For the text-containing cell, return its midpoint in (x, y) coordinate format. 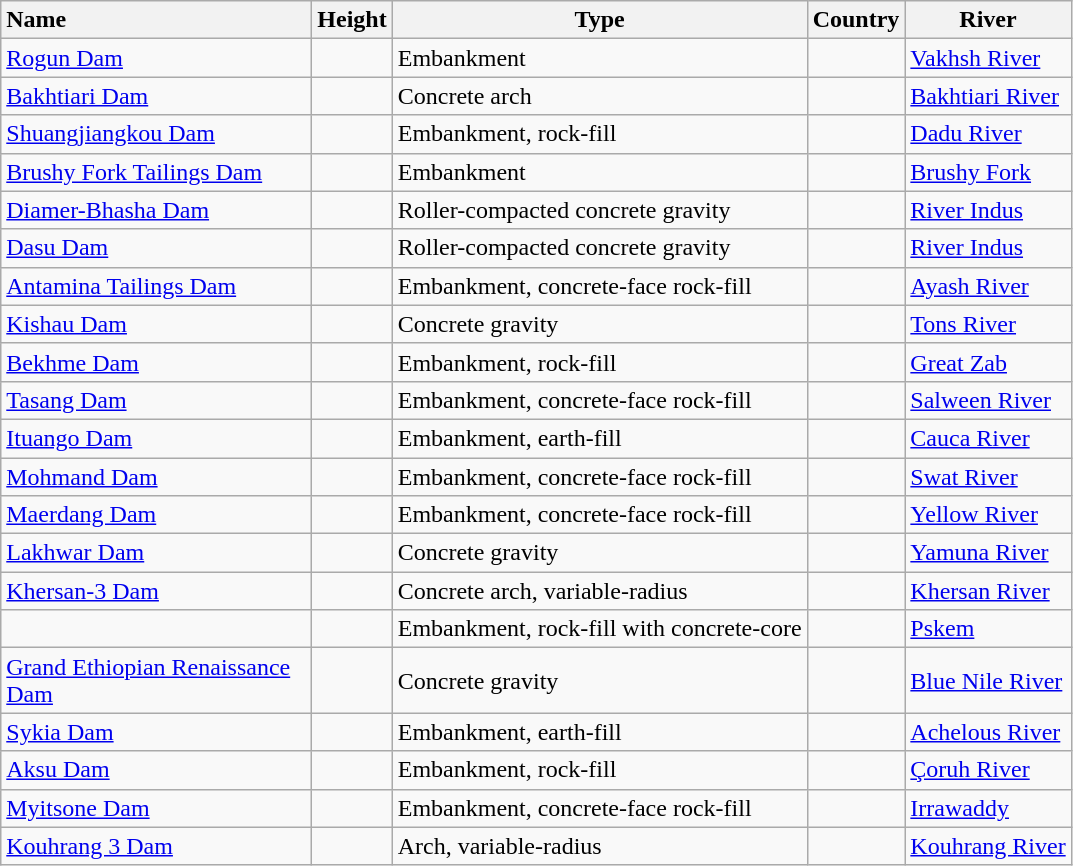
Aksu Dam (156, 770)
Cauca River (988, 438)
Tasang Dam (156, 400)
Shuangjiangkou Dam (156, 134)
Concrete arch, variable-radius (600, 591)
Rogun Dam (156, 58)
Ayash River (988, 286)
Lakhwar Dam (156, 553)
Sykia Dam (156, 732)
Country (856, 20)
Concrete arch (600, 96)
Antamina Tailings Dam (156, 286)
Bakhtiari River (988, 96)
Dadu River (988, 134)
Dasu Dam (156, 248)
Yamuna River (988, 553)
Great Zab (988, 362)
Achelous River (988, 732)
Bakhtiari Dam (156, 96)
Irrawaddy (988, 808)
Diamer-Bhasha Dam (156, 210)
Grand Ethiopian Renaissance Dam (156, 680)
Mohmand Dam (156, 477)
Brushy Fork Tailings Dam (156, 172)
Brushy Fork (988, 172)
Maerdang Dam (156, 515)
Pskem (988, 629)
Myitsone Dam (156, 808)
River (988, 20)
Ituango Dam (156, 438)
Embankment, rock-fill with concrete-core (600, 629)
Çoruh River (988, 770)
Yellow River (988, 515)
Kishau Dam (156, 324)
Blue Nile River (988, 680)
Bekhme Dam (156, 362)
Salween River (988, 400)
Arch, variable-radius (600, 846)
Tons River (988, 324)
Khersan River (988, 591)
Height (352, 20)
Vakhsh River (988, 58)
Khersan-3 Dam (156, 591)
Kouhrang 3 Dam (156, 846)
Swat River (988, 477)
Kouhrang River (988, 846)
Type (600, 20)
Name (156, 20)
